Capture the cell that displays the provided text and extract its [X, Y] central coordinate. 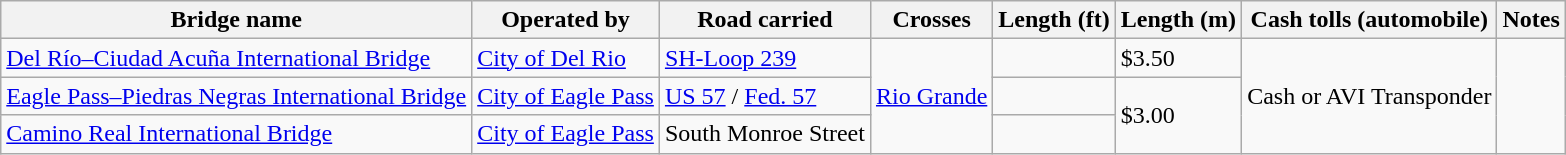
$3.00 [1178, 115]
Eagle Pass–Piedras Negras International Bridge [236, 96]
Cash tolls (automobile) [1370, 20]
Crosses [931, 20]
Notes [1531, 20]
Rio Grande [931, 96]
Cash or AVI Transponder [1370, 96]
Bridge name [236, 20]
Length (m) [1178, 20]
City of Del Rio [566, 58]
Length (ft) [1054, 20]
$3.50 [1178, 58]
Camino Real International Bridge [236, 134]
US 57 / Fed. 57 [764, 96]
SH-Loop 239 [764, 58]
South Monroe Street [764, 134]
Operated by [566, 20]
Road carried [764, 20]
Del Río–Ciudad Acuña International Bridge [236, 58]
